Locate the cell with the specified text and output its [X, Y] center coordinate. 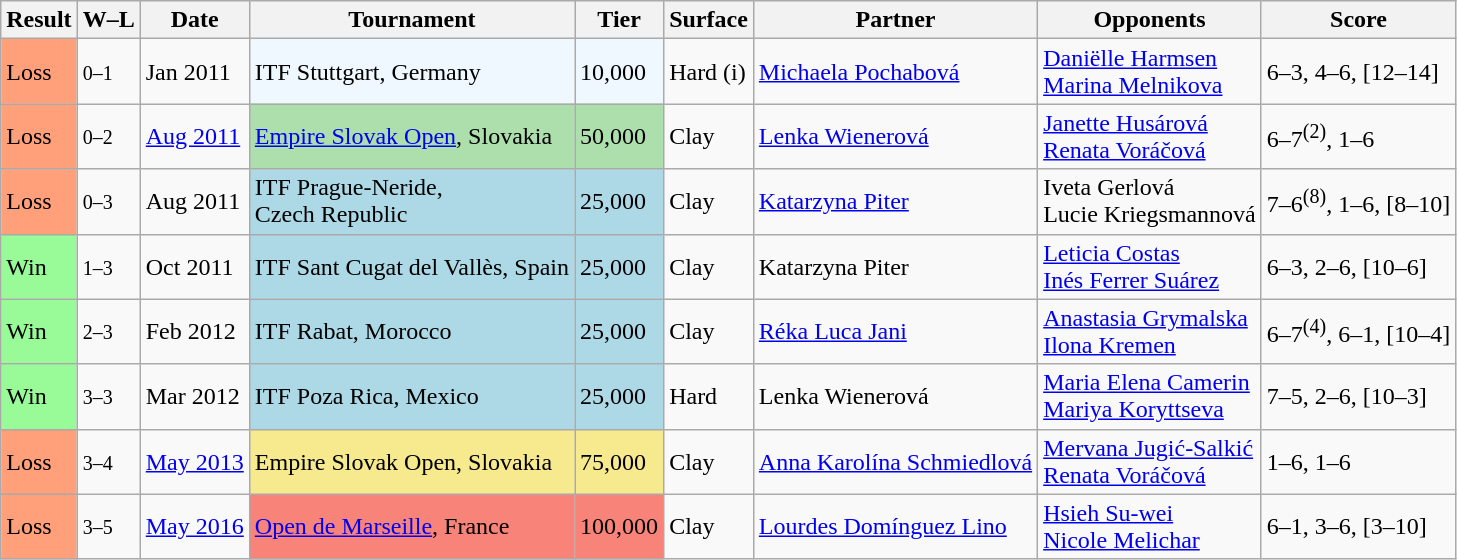
2–3 [108, 332]
Hsieh Su-wei Nicole Melichar [1150, 526]
ITF Rabat, Morocco [412, 332]
75,000 [620, 462]
Partner [895, 20]
May 2016 [194, 526]
Mar 2012 [194, 396]
6–7(2), 1–6 [1358, 136]
Result [39, 20]
Open de Marseille, France [412, 526]
Leticia Costas Inés Ferrer Suárez [1150, 266]
1–3 [108, 266]
Tournament [412, 20]
7–6(8), 1–6, [8–10] [1358, 202]
10,000 [620, 72]
100,000 [620, 526]
Daniëlle Harmsen Marina Melnikova [1150, 72]
Hard (i) [709, 72]
Jan 2011 [194, 72]
Lourdes Domínguez Lino [895, 526]
Michaela Pochabová [895, 72]
6–3, 2–6, [10–6] [1358, 266]
Date [194, 20]
Iveta Gerlová Lucie Kriegsmannová [1150, 202]
6–3, 4–6, [12–14] [1358, 72]
Surface [709, 20]
50,000 [620, 136]
3–4 [108, 462]
ITF Stuttgart, Germany [412, 72]
Anna Karolína Schmiedlová [895, 462]
3–3 [108, 396]
May 2013 [194, 462]
ITF Prague-Neride, Czech Republic [412, 202]
Réka Luca Jani [895, 332]
Anastasia Grymalska Ilona Kremen [1150, 332]
ITF Poza Rica, Mexico [412, 396]
W–L [108, 20]
Janette Husárová Renata Voráčová [1150, 136]
Feb 2012 [194, 332]
0–2 [108, 136]
0–3 [108, 202]
Oct 2011 [194, 266]
Tier [620, 20]
6–1, 3–6, [3–10] [1358, 526]
3–5 [108, 526]
Maria Elena Camerin Mariya Koryttseva [1150, 396]
Mervana Jugić-Salkić Renata Voráčová [1150, 462]
0–1 [108, 72]
Hard [709, 396]
Opponents [1150, 20]
1–6, 1–6 [1358, 462]
ITF Sant Cugat del Vallès, Spain [412, 266]
7–5, 2–6, [10–3] [1358, 396]
Score [1358, 20]
6–7(4), 6–1, [10–4] [1358, 332]
